Determine the (X, Y) coordinate at the center of the cell enclosing the given text.  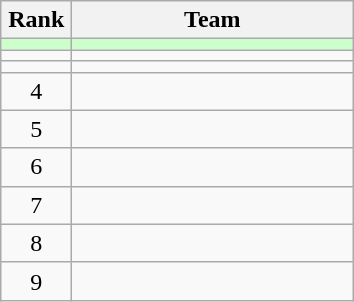
9 (36, 281)
7 (36, 205)
4 (36, 91)
5 (36, 129)
Rank (36, 20)
8 (36, 243)
Team (212, 20)
6 (36, 167)
